Provide the [X, Y] coordinate of the cell's center where the given text is located.  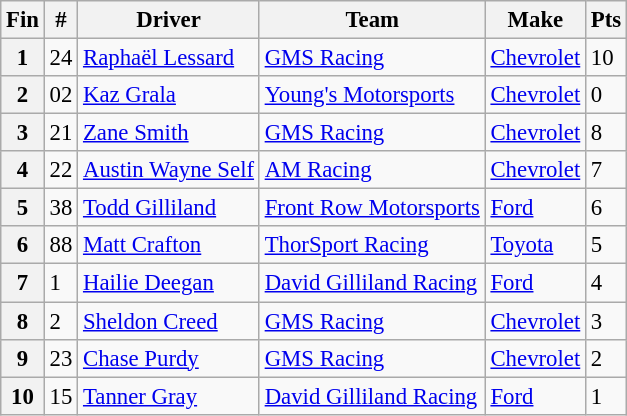
Tanner Gray [169, 396]
Young's Motorsports [372, 95]
24 [60, 58]
88 [60, 245]
Todd Gilliland [169, 208]
15 [60, 396]
Matt Crafton [169, 245]
Make [535, 20]
Pts [606, 20]
Hailie Deegan [169, 283]
ThorSport Racing [372, 245]
0 [606, 95]
9 [23, 358]
38 [60, 208]
AM Racing [372, 170]
02 [60, 95]
21 [60, 133]
23 [60, 358]
Toyota [535, 245]
Sheldon Creed [169, 321]
# [60, 20]
Austin Wayne Self [169, 170]
Fin [23, 20]
Chase Purdy [169, 358]
Raphaël Lessard [169, 58]
Driver [169, 20]
Zane Smith [169, 133]
Kaz Grala [169, 95]
Team [372, 20]
22 [60, 170]
Front Row Motorsports [372, 208]
